Find where the given text appears and provide that cell's center as [X, Y] coordinate. 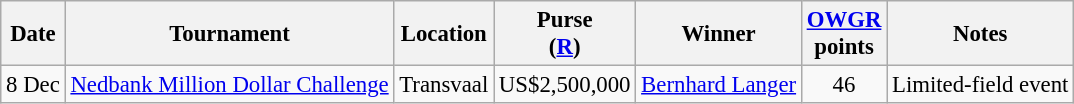
OWGRpoints [844, 34]
Notes [980, 34]
8 Dec [33, 85]
Bernhard Langer [719, 85]
Winner [719, 34]
Tournament [230, 34]
Location [444, 34]
Date [33, 34]
Limited-field event [980, 85]
US$2,500,000 [565, 85]
Transvaal [444, 85]
46 [844, 85]
Purse(R) [565, 34]
Nedbank Million Dollar Challenge [230, 85]
